Output the [x, y] coordinate of the center of the cell containing the given text.  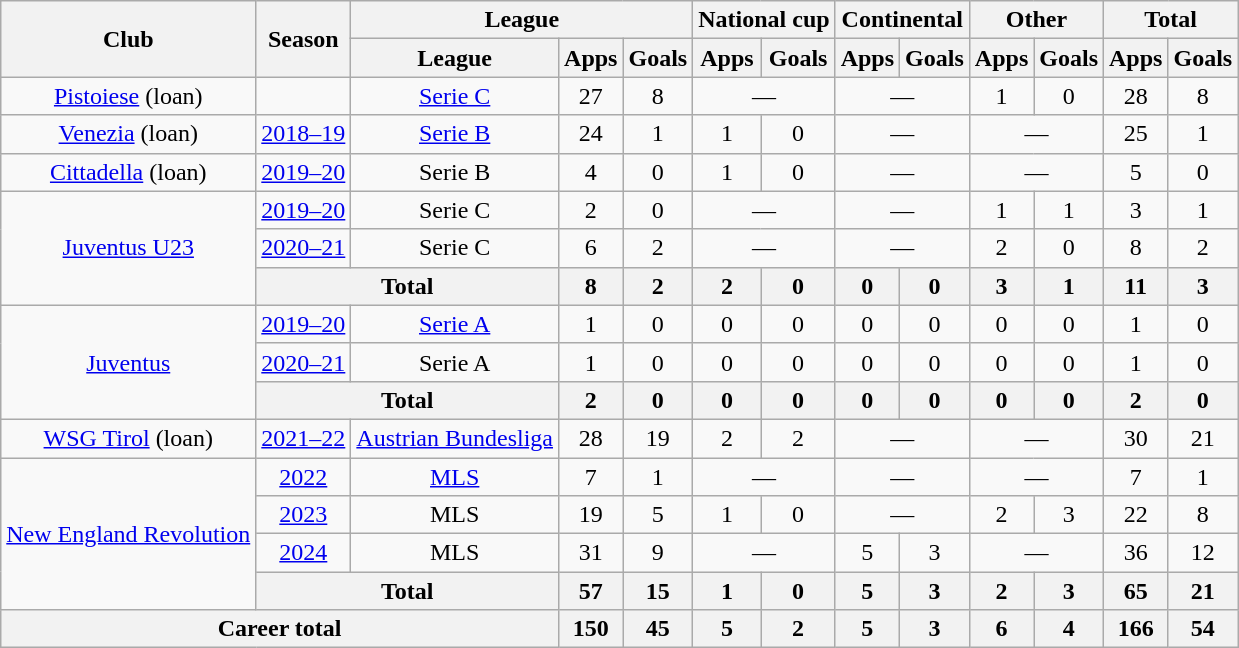
National cup [764, 20]
Cittadella (loan) [128, 172]
Club [128, 39]
2024 [304, 553]
Austrian Bundesliga [455, 438]
Venezia (loan) [128, 134]
65 [1136, 591]
Juventus U23 [128, 248]
166 [1136, 629]
12 [1203, 553]
24 [591, 134]
2018–19 [304, 134]
25 [1136, 134]
45 [658, 629]
30 [1136, 438]
2021–22 [304, 438]
Continental [902, 20]
22 [1136, 515]
57 [591, 591]
150 [591, 629]
Pistoiese (loan) [128, 96]
54 [1203, 629]
36 [1136, 553]
WSG Tirol (loan) [128, 438]
Juventus [128, 362]
15 [658, 591]
Other [1036, 20]
2022 [304, 477]
2023 [304, 515]
27 [591, 96]
11 [1136, 286]
9 [658, 553]
31 [591, 553]
Season [304, 39]
New England Revolution [128, 534]
Career total [280, 629]
